Extract the [X, Y] coordinate from the center of the cell holding the provided text.  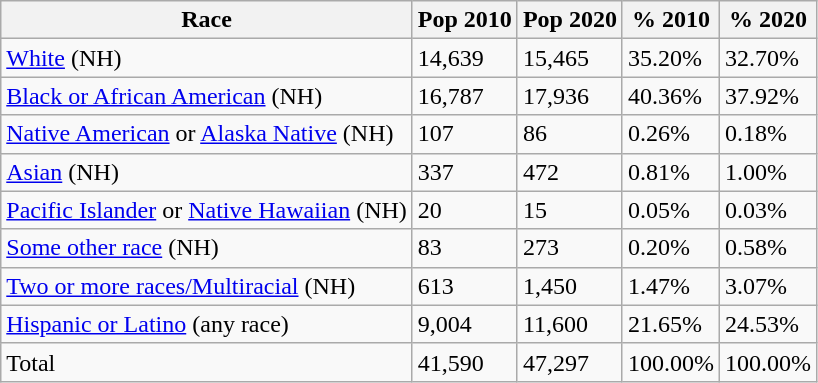
9,004 [464, 324]
0.26% [670, 134]
Pacific Islander or Native Hawaiian (NH) [207, 210]
0.03% [768, 210]
337 [464, 172]
35.20% [670, 58]
11,600 [570, 324]
40.36% [670, 96]
16,787 [464, 96]
1.47% [670, 286]
47,297 [570, 362]
1.00% [768, 172]
Black or African American (NH) [207, 96]
472 [570, 172]
86 [570, 134]
107 [464, 134]
0.20% [670, 248]
Pop 2020 [570, 20]
24.53% [768, 324]
0.58% [768, 248]
Pop 2010 [464, 20]
Native American or Alaska Native (NH) [207, 134]
3.07% [768, 286]
0.81% [670, 172]
14,639 [464, 58]
37.92% [768, 96]
32.70% [768, 58]
41,590 [464, 362]
% 2010 [670, 20]
1,450 [570, 286]
83 [464, 248]
17,936 [570, 96]
15,465 [570, 58]
0.05% [670, 210]
% 2020 [768, 20]
Asian (NH) [207, 172]
Two or more races/Multiracial (NH) [207, 286]
15 [570, 210]
613 [464, 286]
Total [207, 362]
White (NH) [207, 58]
0.18% [768, 134]
Race [207, 20]
21.65% [670, 324]
273 [570, 248]
Some other race (NH) [207, 248]
Hispanic or Latino (any race) [207, 324]
20 [464, 210]
